Capture the cell that displays the provided text and extract its (x, y) central coordinate. 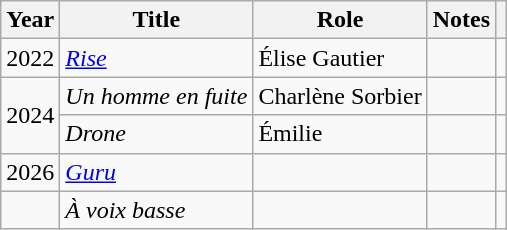
Rise (156, 58)
À voix basse (156, 210)
Role (340, 20)
Un homme en fuite (156, 96)
Year (30, 20)
2022 (30, 58)
2026 (30, 172)
2024 (30, 115)
Drone (156, 134)
Émilie (340, 134)
Guru (156, 172)
Notes (461, 20)
Charlène Sorbier (340, 96)
Title (156, 20)
Élise Gautier (340, 58)
